Output the (X, Y) coordinate of the center of the cell containing the given text.  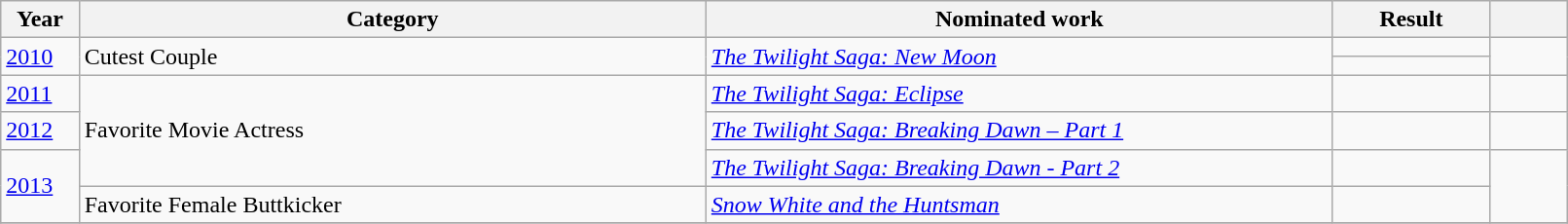
2011 (40, 93)
2012 (40, 131)
The Twilight Saga: Eclipse (1019, 93)
The Twilight Saga: Breaking Dawn – Part 1 (1019, 131)
Category (392, 19)
2010 (40, 56)
2013 (40, 186)
Nominated work (1019, 19)
Snow White and the Huntsman (1019, 205)
Result (1411, 19)
Favorite Female Buttkicker (392, 205)
The Twilight Saga: Breaking Dawn - Part 2 (1019, 168)
Favorite Movie Actress (392, 131)
The Twilight Saga: New Moon (1019, 56)
Cutest Couple (392, 56)
Year (40, 19)
